Extract the (x, y) coordinate from the center of the cell holding the provided text.  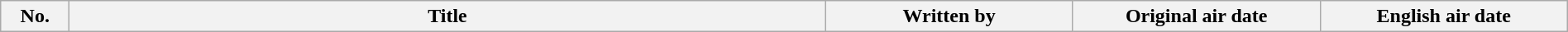
No. (35, 16)
Title (447, 16)
Original air date (1196, 16)
Written by (949, 16)
English air date (1444, 16)
